Return [x, y] of the center of cell containing provided text 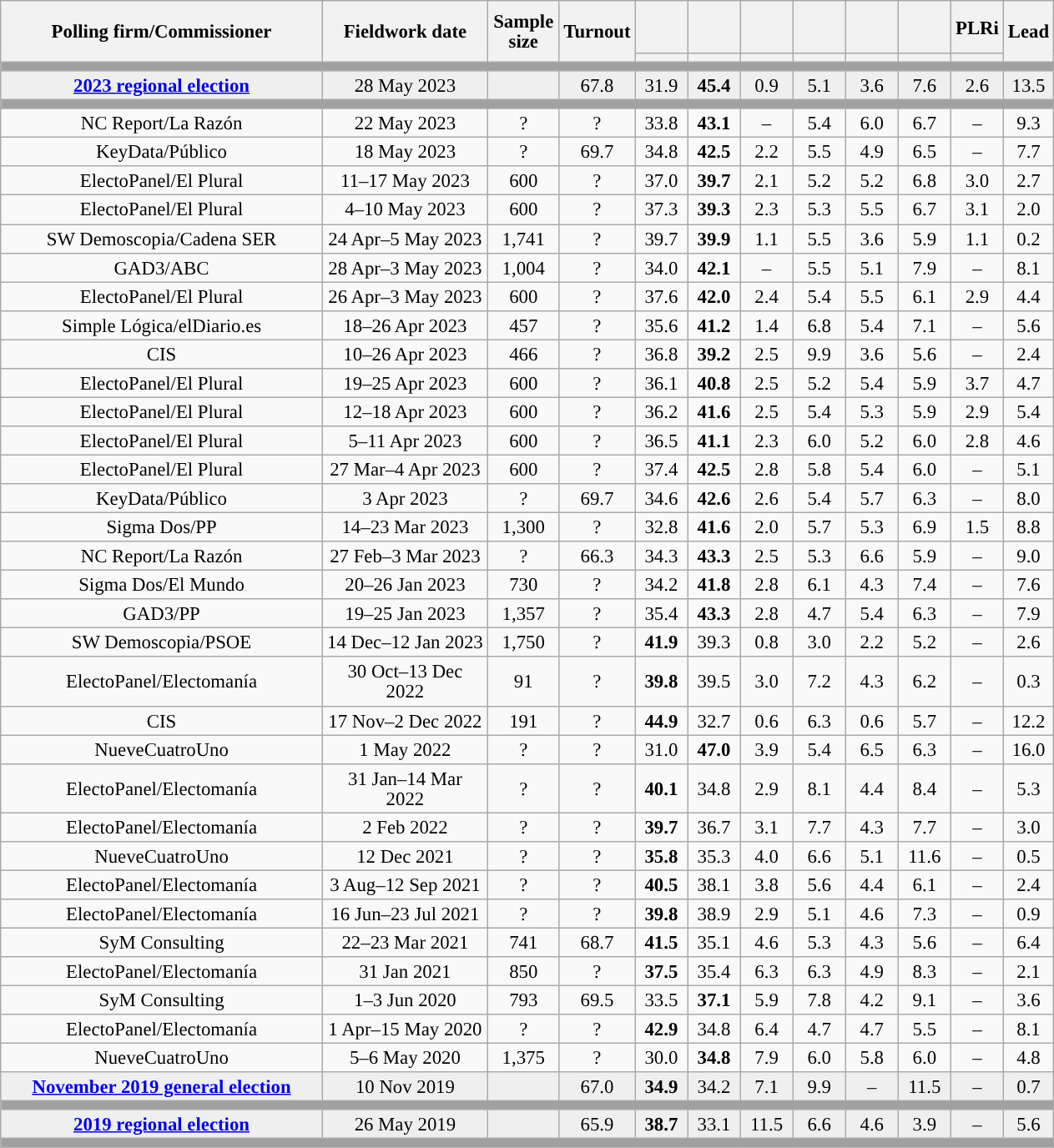
GAD3/ABC [162, 267]
2019 regional election [162, 1125]
PLRi [976, 27]
19–25 Apr 2023 [405, 384]
16.0 [1028, 749]
35.1 [714, 943]
38.7 [661, 1125]
27 Mar–4 Apr 2023 [405, 469]
22 May 2023 [405, 123]
32.8 [661, 527]
5–6 May 2020 [405, 1058]
30.0 [661, 1058]
191 [523, 721]
34.9 [661, 1086]
12 Dec 2021 [405, 856]
GAD3/PP [162, 614]
39.9 [714, 239]
1 May 2022 [405, 749]
34.6 [661, 499]
Lead [1028, 32]
4.2 [871, 1001]
8.4 [925, 788]
68.7 [598, 943]
67.8 [598, 85]
24 Apr–5 May 2023 [405, 239]
31 Jan 2021 [405, 971]
39.5 [714, 682]
9.0 [1028, 556]
11–17 May 2023 [405, 182]
16 Jun–23 Jul 2021 [405, 914]
2023 regional election [162, 85]
32.7 [714, 721]
SW Demoscopia/PSOE [162, 642]
37.6 [661, 297]
36.2 [661, 412]
10 Nov 2019 [405, 1086]
7.3 [925, 914]
0.7 [1028, 1086]
1,375 [523, 1058]
1–3 Jun 2020 [405, 1001]
850 [523, 971]
1,750 [523, 642]
41.1 [714, 441]
14–23 Mar 2023 [405, 527]
27 Feb–3 Mar 2023 [405, 556]
457 [523, 325]
Turnout [598, 32]
1,004 [523, 267]
18–26 Apr 2023 [405, 325]
37.1 [714, 1001]
37.5 [661, 971]
8.3 [925, 971]
3 Aug–12 Sep 2021 [405, 884]
1,741 [523, 239]
Fieldwork date [405, 32]
6.9 [925, 527]
33.8 [661, 123]
19–25 Jan 2023 [405, 614]
November 2019 general election [162, 1086]
1.5 [976, 527]
13.5 [1028, 85]
2 Feb 2022 [405, 828]
12.2 [1028, 721]
35.3 [714, 856]
35.8 [661, 856]
2.7 [1028, 182]
9.1 [925, 1001]
1 Apr–15 May 2020 [405, 1030]
9.3 [1028, 123]
0.3 [1028, 682]
31.9 [661, 85]
7.4 [925, 586]
12–18 Apr 2023 [405, 412]
11.6 [925, 856]
34.3 [661, 556]
35.6 [661, 325]
0.5 [1028, 856]
28 May 2023 [405, 85]
4–10 May 2023 [405, 210]
47.0 [714, 749]
69.5 [598, 1001]
36.5 [661, 441]
4.0 [766, 856]
20–26 Jan 2023 [405, 586]
42.9 [661, 1030]
41.5 [661, 943]
36.1 [661, 384]
Polling firm/Commissioner [162, 32]
8.0 [1028, 499]
1,357 [523, 614]
0.2 [1028, 239]
42.1 [714, 267]
14 Dec–12 Jan 2023 [405, 642]
18 May 2023 [405, 152]
33.5 [661, 1001]
37.0 [661, 182]
1,300 [523, 527]
40.5 [661, 884]
43.1 [714, 123]
34.0 [661, 267]
5–11 Apr 2023 [405, 441]
466 [523, 354]
41.9 [661, 642]
28 Apr–3 May 2023 [405, 267]
91 [523, 682]
Sample size [523, 32]
793 [523, 1001]
31 Jan–14 Mar 2022 [405, 788]
3.7 [976, 384]
3 Apr 2023 [405, 499]
3.8 [766, 884]
SW Demoscopia/Cadena SER [162, 239]
10–26 Apr 2023 [405, 354]
30 Oct–13 Dec 2022 [405, 682]
1.4 [766, 325]
37.4 [661, 469]
36.7 [714, 828]
40.8 [714, 384]
7.8 [819, 1001]
Simple Lógica/elDiario.es [162, 325]
40.1 [661, 788]
42.0 [714, 297]
39.2 [714, 354]
67.0 [598, 1086]
Sigma Dos/PP [162, 527]
22–23 Mar 2021 [405, 943]
42.6 [714, 499]
38.1 [714, 884]
66.3 [598, 556]
7.2 [819, 682]
730 [523, 586]
26 Apr–3 May 2023 [405, 297]
36.8 [661, 354]
Sigma Dos/El Mundo [162, 586]
38.9 [714, 914]
65.9 [598, 1125]
37.3 [661, 210]
17 Nov–2 Dec 2022 [405, 721]
41.2 [714, 325]
741 [523, 943]
26 May 2019 [405, 1125]
4.8 [1028, 1058]
45.4 [714, 85]
31.0 [661, 749]
41.8 [714, 586]
0.8 [766, 642]
44.9 [661, 721]
8.8 [1028, 527]
6.2 [925, 682]
33.1 [714, 1125]
